Scan for the cell matching the given text and deliver its [x, y] coordinate at center. 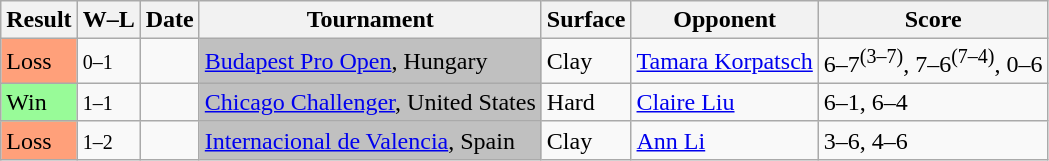
W–L [108, 20]
Budapest Pro Open, Hungary [370, 62]
Win [39, 102]
6–1, 6–4 [933, 102]
Ann Li [724, 140]
Claire Liu [724, 102]
1–2 [108, 140]
Surface [586, 20]
Result [39, 20]
Tournament [370, 20]
Date [170, 20]
Chicago Challenger, United States [370, 102]
6–7(3–7), 7–6(7–4), 0–6 [933, 62]
Tamara Korpatsch [724, 62]
3–6, 4–6 [933, 140]
Score [933, 20]
0–1 [108, 62]
Internacional de Valencia, Spain [370, 140]
Opponent [724, 20]
Hard [586, 102]
1–1 [108, 102]
